Locate the cell with the specified text and output its [x, y] center coordinate. 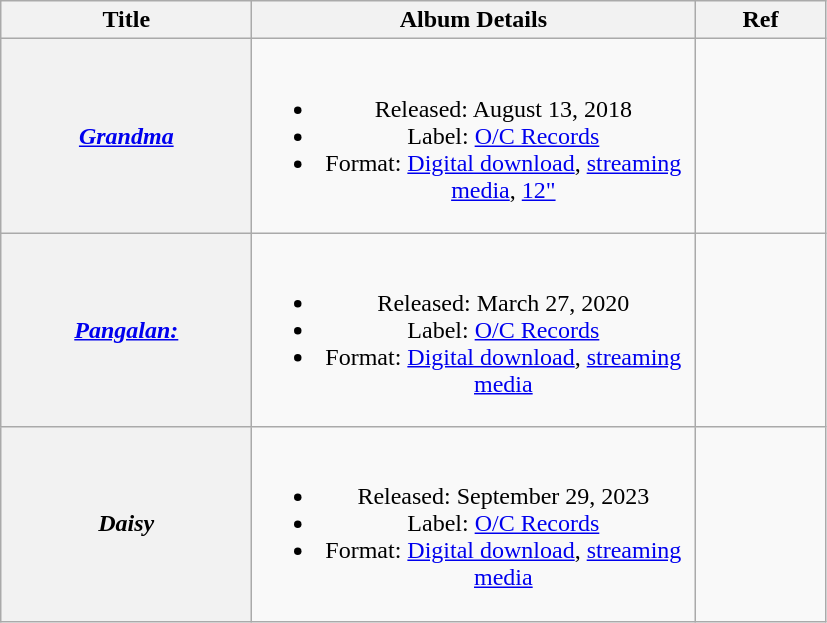
Released: September 29, 2023 Label: O/C RecordsFormat: Digital download, streaming media [474, 524]
Pangalan: [126, 330]
Ref [760, 20]
Released: March 27, 2020 Label: O/C RecordsFormat: Digital download, streaming media [474, 330]
Released: August 13, 2018 Label: O/C RecordsFormat: Digital download, streaming media, 12" [474, 136]
Daisy [126, 524]
Title [126, 20]
Grandma [126, 136]
Album Details [474, 20]
